Identify which cell holds the provided text, then report its (x, y) central coordinate. 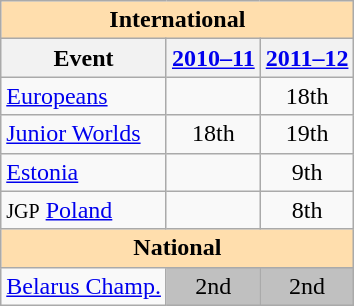
2011–12 (307, 58)
2010–11 (213, 58)
Junior Worlds (84, 134)
8th (307, 210)
Europeans (84, 96)
19th (307, 134)
JGP Poland (84, 210)
International (178, 20)
Belarus Champ. (84, 286)
Estonia (84, 172)
National (178, 248)
9th (307, 172)
Event (84, 58)
